Locate the cell with the specified text and output its (X, Y) center coordinate. 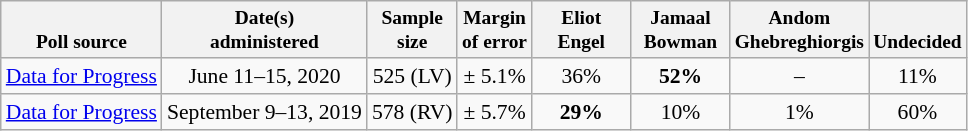
Samplesize (412, 30)
EliotEngel (582, 30)
– (799, 76)
1% (799, 112)
578 (RV) (412, 112)
AndomGhebreghiorgis (799, 30)
Date(s)administered (264, 30)
September 9–13, 2019 (264, 112)
36% (582, 76)
JamaalBowman (680, 30)
Marginof error (494, 30)
11% (918, 76)
Undecided (918, 30)
June 11–15, 2020 (264, 76)
± 5.7% (494, 112)
10% (680, 112)
52% (680, 76)
± 5.1% (494, 76)
60% (918, 112)
29% (582, 112)
525 (LV) (412, 76)
Poll source (82, 30)
